Return the [X, Y] coordinate for the center point of the cell that contains the specified text.  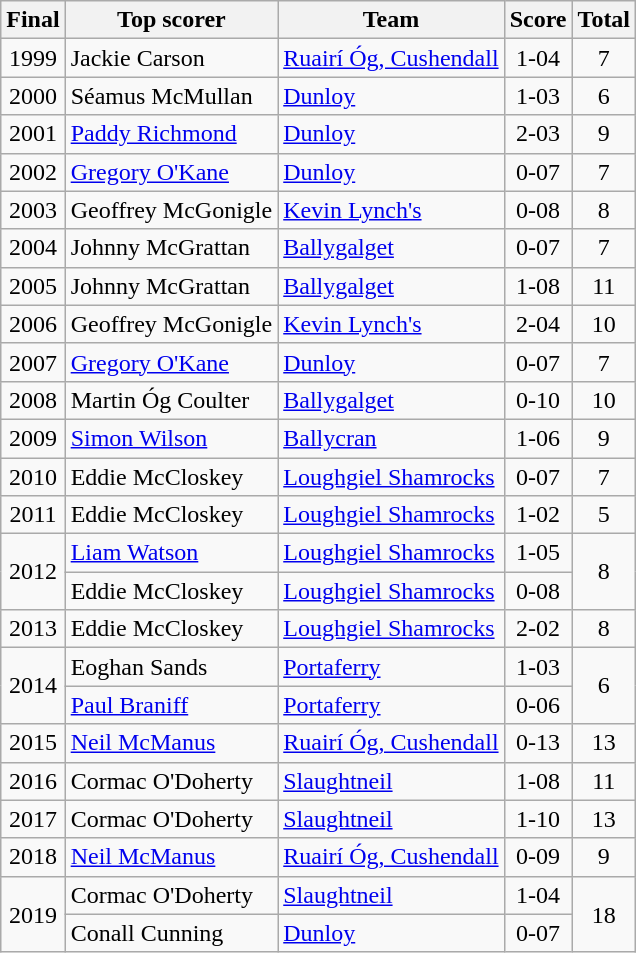
2018 [33, 857]
0-06 [538, 705]
Ballycran [391, 438]
2006 [33, 324]
Total [604, 20]
Top scorer [172, 20]
2004 [33, 248]
1-05 [538, 553]
2017 [33, 819]
2005 [33, 286]
2003 [33, 210]
2001 [33, 134]
18 [604, 914]
Martin Óg Coulter [172, 400]
Liam Watson [172, 553]
Conall Cunning [172, 933]
2012 [33, 572]
2-04 [538, 324]
0-13 [538, 743]
0-09 [538, 857]
Eoghan Sands [172, 667]
Paddy Richmond [172, 134]
2013 [33, 629]
Final [33, 20]
2011 [33, 515]
1999 [33, 58]
2002 [33, 172]
5 [604, 515]
2000 [33, 96]
1-06 [538, 438]
2010 [33, 477]
1-02 [538, 515]
1-10 [538, 819]
2008 [33, 400]
0-10 [538, 400]
2014 [33, 686]
Score [538, 20]
2009 [33, 438]
Simon Wilson [172, 438]
2015 [33, 743]
Paul Braniff [172, 705]
2007 [33, 362]
2-02 [538, 629]
2016 [33, 781]
Séamus McMullan [172, 96]
Jackie Carson [172, 58]
2019 [33, 914]
2-03 [538, 134]
Team [391, 20]
